For the text-containing cell, return its midpoint in [x, y] coordinate format. 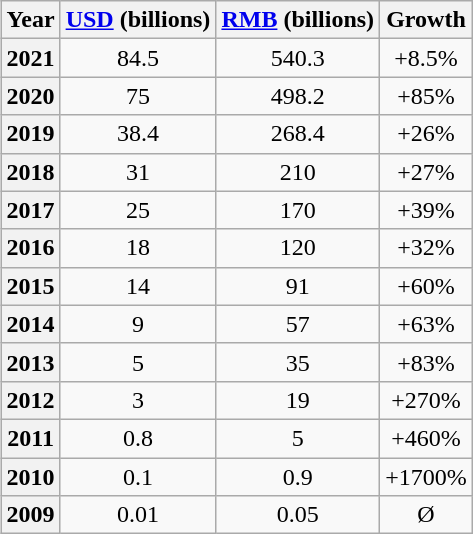
3 [138, 400]
2009 [30, 515]
75 [138, 96]
+63% [426, 324]
540.3 [298, 58]
84.5 [138, 58]
170 [298, 210]
38.4 [138, 134]
2019 [30, 134]
2014 [30, 324]
+60% [426, 286]
14 [138, 286]
Growth [426, 20]
Year [30, 20]
19 [298, 400]
+8.5% [426, 58]
2017 [30, 210]
0.05 [298, 515]
57 [298, 324]
Ø [426, 515]
+460% [426, 438]
+26% [426, 134]
91 [298, 286]
2015 [30, 286]
+32% [426, 248]
498.2 [298, 96]
2020 [30, 96]
RMB (billions) [298, 20]
35 [298, 362]
2013 [30, 362]
268.4 [298, 134]
2021 [30, 58]
31 [138, 172]
9 [138, 324]
+1700% [426, 477]
120 [298, 248]
+39% [426, 210]
+270% [426, 400]
0.8 [138, 438]
18 [138, 248]
0.9 [298, 477]
0.1 [138, 477]
USD (billions) [138, 20]
2016 [30, 248]
2018 [30, 172]
25 [138, 210]
2011 [30, 438]
210 [298, 172]
+27% [426, 172]
+83% [426, 362]
0.01 [138, 515]
2010 [30, 477]
2012 [30, 400]
+85% [426, 96]
